Scan for the cell matching the given text and deliver its (X, Y) coordinate at center. 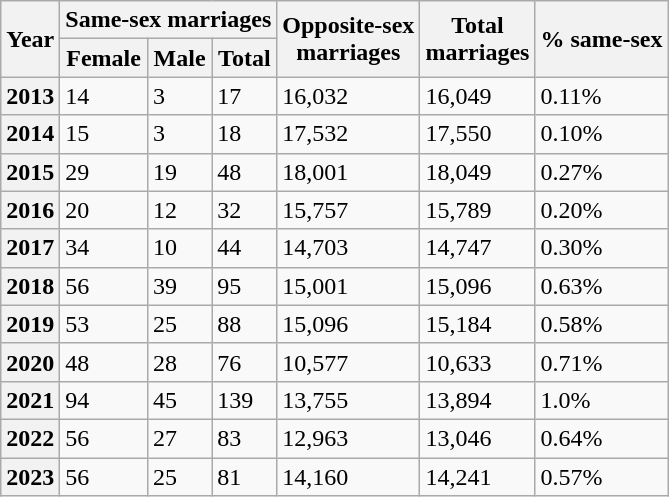
17,532 (348, 134)
15,184 (478, 324)
0.71% (602, 362)
15,001 (348, 286)
0.57% (602, 477)
0.20% (602, 210)
53 (104, 324)
2016 (30, 210)
2017 (30, 248)
16,032 (348, 96)
12 (179, 210)
0.27% (602, 172)
Same-sex marriages (168, 20)
14,241 (478, 477)
15,789 (478, 210)
14,160 (348, 477)
12,963 (348, 438)
Total (244, 58)
0.30% (602, 248)
% same-sex (602, 39)
0.10% (602, 134)
Totalmarriages (478, 39)
Male (179, 58)
13,755 (348, 400)
2020 (30, 362)
10 (179, 248)
2014 (30, 134)
Opposite-sexmarriages (348, 39)
19 (179, 172)
28 (179, 362)
Year (30, 39)
39 (179, 286)
20 (104, 210)
2018 (30, 286)
139 (244, 400)
88 (244, 324)
17,550 (478, 134)
27 (179, 438)
2022 (30, 438)
16,049 (478, 96)
0.63% (602, 286)
15 (104, 134)
14,703 (348, 248)
94 (104, 400)
Female (104, 58)
18,049 (478, 172)
34 (104, 248)
76 (244, 362)
45 (179, 400)
2023 (30, 477)
14 (104, 96)
2019 (30, 324)
13,894 (478, 400)
2021 (30, 400)
0.64% (602, 438)
29 (104, 172)
10,577 (348, 362)
2015 (30, 172)
83 (244, 438)
14,747 (478, 248)
10,633 (478, 362)
0.58% (602, 324)
1.0% (602, 400)
18 (244, 134)
18,001 (348, 172)
2013 (30, 96)
44 (244, 248)
81 (244, 477)
17 (244, 96)
15,757 (348, 210)
0.11% (602, 96)
13,046 (478, 438)
32 (244, 210)
95 (244, 286)
